Search for the cell housing the specified text and yield its [x, y] center coordinate. 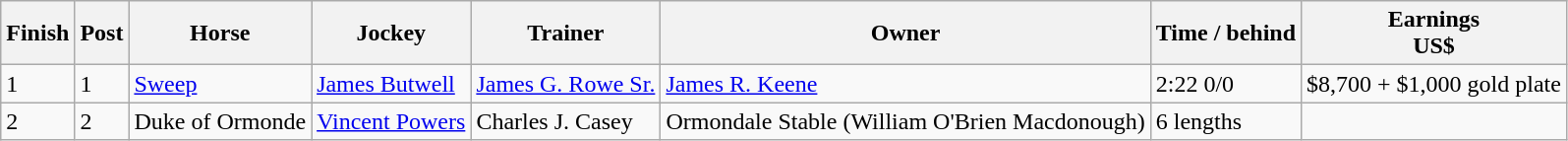
James G. Rowe Sr. [566, 84]
Jockey [391, 34]
James Butwell [391, 84]
2:22 0/0 [1225, 84]
EarningsUS$ [1434, 34]
Duke of Ormonde [220, 121]
Ormondale Stable (William O'Brien Macdonough) [905, 121]
Owner [905, 34]
Finish [37, 34]
James R. Keene [905, 84]
Trainer [566, 34]
Post [102, 34]
Time / behind [1225, 34]
6 lengths [1225, 121]
Sweep [220, 84]
$8,700 + $1,000 gold plate [1434, 84]
Charles J. Casey [566, 121]
Horse [220, 34]
Vincent Powers [391, 121]
